Provide the (x, y) coordinate of the cell's center where the given text is located.  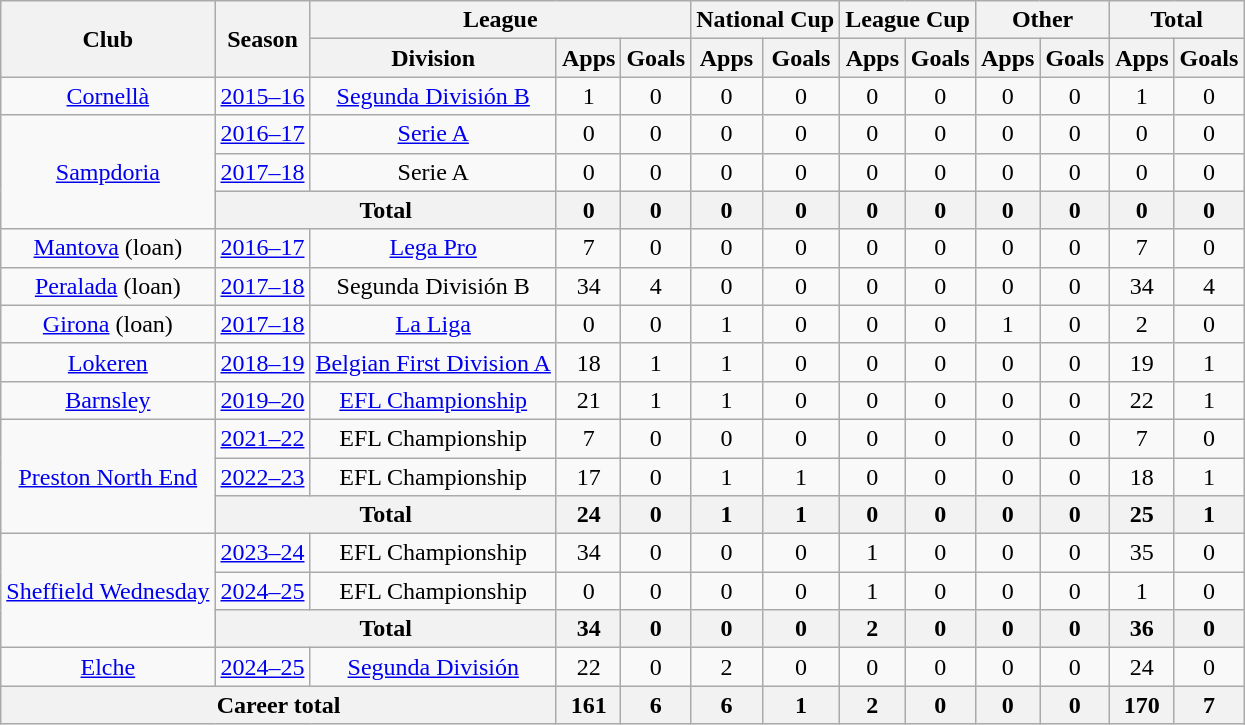
Other (1042, 20)
Career total (279, 705)
Club (108, 39)
National Cup (766, 20)
Cornellà (108, 96)
La Liga (433, 324)
2015–16 (262, 96)
36 (1142, 629)
Barnsley (108, 400)
Lokeren (108, 362)
Division (433, 58)
2022–23 (262, 477)
Girona (loan) (108, 324)
Peralada (loan) (108, 286)
Sheffield Wednesday (108, 591)
Preston North End (108, 476)
Season (262, 39)
17 (588, 477)
League (500, 20)
2023–24 (262, 553)
21 (588, 400)
Segunda División (433, 667)
2018–19 (262, 362)
Elche (108, 667)
2021–22 (262, 438)
25 (1142, 515)
170 (1142, 705)
19 (1142, 362)
Lega Pro (433, 248)
35 (1142, 553)
League Cup (908, 20)
Mantova (loan) (108, 248)
Sampdoria (108, 172)
Belgian First Division A (433, 362)
161 (588, 705)
2019–20 (262, 400)
